Identify which cell holds the provided text, then report its (x, y) central coordinate. 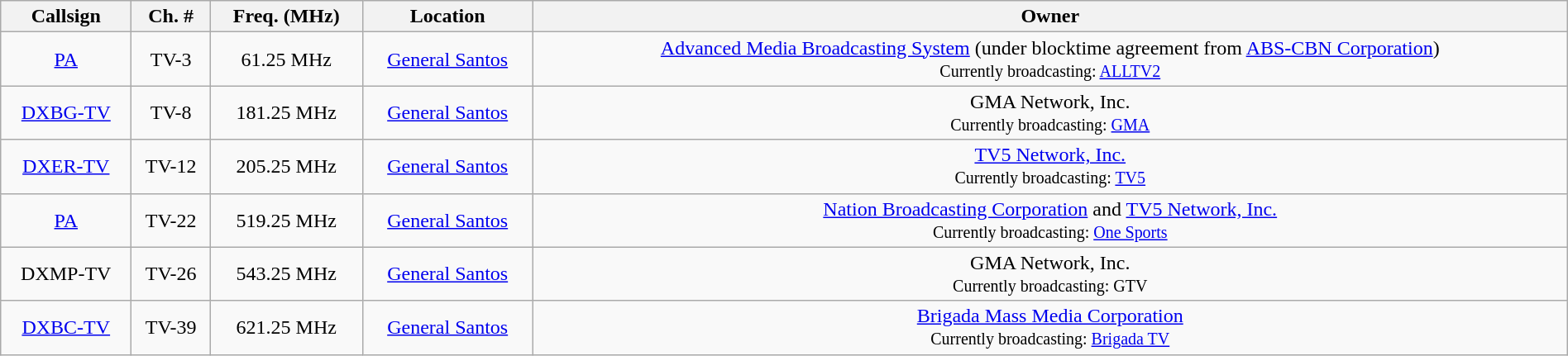
DXER-TV (66, 167)
TV-3 (171, 59)
TV-22 (171, 220)
Brigada Mass Media CorporationCurrently broadcasting: Brigada TV (1050, 327)
621.25 MHz (286, 327)
DXBG-TV (66, 112)
519.25 MHz (286, 220)
DXMP-TV (66, 274)
DXBC-TV (66, 327)
Location (447, 17)
Nation Broadcasting Corporation and TV5 Network, Inc.Currently broadcasting: One Sports (1050, 220)
Ch. # (171, 17)
TV-8 (171, 112)
205.25 MHz (286, 167)
Advanced Media Broadcasting System (under blocktime agreement from ABS-CBN Corporation)Currently broadcasting: ALLTV2 (1050, 59)
181.25 MHz (286, 112)
Callsign (66, 17)
TV-26 (171, 274)
Freq. (MHz) (286, 17)
TV-39 (171, 327)
GMA Network, Inc.Currently broadcasting: GTV (1050, 274)
Owner (1050, 17)
TV5 Network, Inc.Currently broadcasting: TV5 (1050, 167)
543.25 MHz (286, 274)
GMA Network, Inc.Currently broadcasting: GMA (1050, 112)
TV-12 (171, 167)
61.25 MHz (286, 59)
